Locate the cell with the specified text and output its (X, Y) center coordinate. 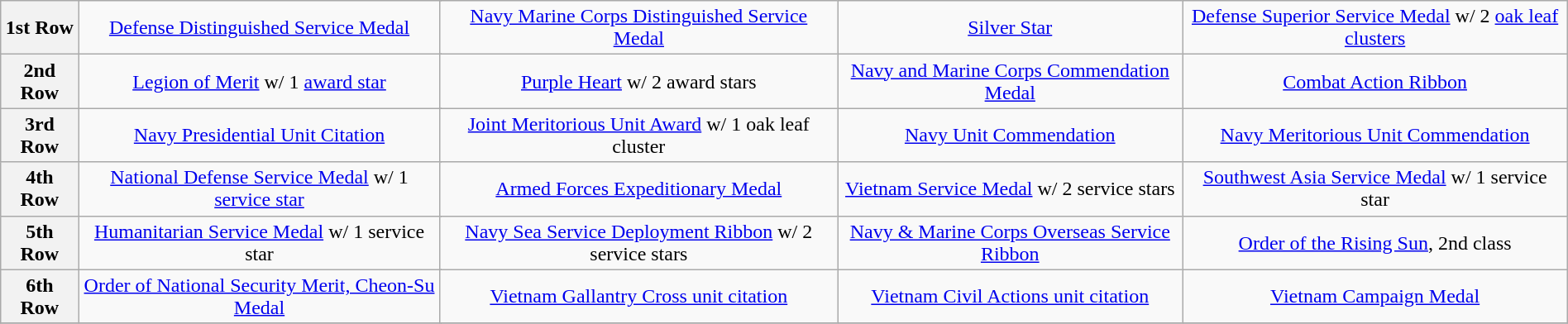
Navy and Marine Corps Commendation Medal (1011, 81)
Order of the Rising Sun, 2nd class (1374, 243)
6th Row (40, 296)
Vietnam Service Medal w/ 2 service stars (1011, 188)
1st Row (40, 28)
Defense Superior Service Medal w/ 2 oak leaf clusters (1374, 28)
5th Row (40, 243)
Navy Presidential Unit Citation (260, 136)
Legion of Merit w/ 1 award star (260, 81)
Vietnam Gallantry Cross unit citation (638, 296)
Navy Meritorious Unit Commendation (1374, 136)
Navy Marine Corps Distinguished Service Medal (638, 28)
Humanitarian Service Medal w/ 1 service star (260, 243)
Vietnam Civil Actions unit citation (1011, 296)
Combat Action Ribbon (1374, 81)
Armed Forces Expeditionary Medal (638, 188)
Navy & Marine Corps Overseas Service Ribbon (1011, 243)
Vietnam Campaign Medal (1374, 296)
Silver Star (1011, 28)
Joint Meritorious Unit Award w/ 1 oak leaf cluster (638, 136)
National Defense Service Medal w/ 1 service star (260, 188)
Navy Sea Service Deployment Ribbon w/ 2 service stars (638, 243)
Navy Unit Commendation (1011, 136)
4th Row (40, 188)
Purple Heart w/ 2 award stars (638, 81)
Defense Distinguished Service Medal (260, 28)
2nd Row (40, 81)
3rd Row (40, 136)
Order of National Security Merit, Cheon-Su Medal (260, 296)
Southwest Asia Service Medal w/ 1 service star (1374, 188)
